Pinpoint the cell where the given text exists, returning its [X, Y] midpoint coordinate. 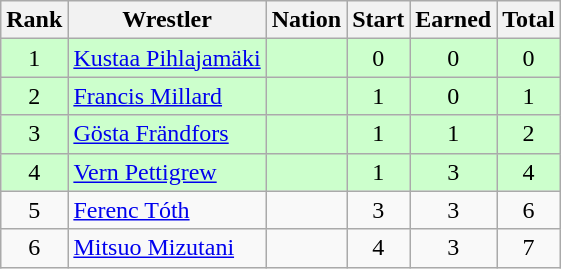
5 [34, 210]
Francis Millard [167, 96]
Rank [34, 20]
7 [529, 248]
Kustaa Pihlajamäki [167, 58]
Total [529, 20]
Wrestler [167, 20]
Ferenc Tóth [167, 210]
Earned [454, 20]
Vern Pettigrew [167, 172]
Nation [306, 20]
Gösta Frändfors [167, 134]
Start [378, 20]
Mitsuo Mizutani [167, 248]
